Extract the (x, y) coordinate from the center of the cell holding the provided text.  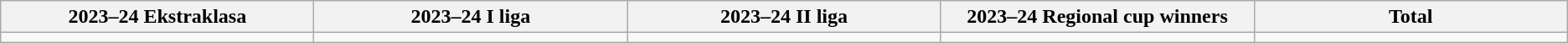
2023–24 Regional cup winners (1097, 17)
Total (1411, 17)
2023–24 II liga (784, 17)
2023–24 Ekstraklasa (157, 17)
2023–24 I liga (471, 17)
